From the cell containing the given text, extract its center point as (x, y) coordinate. 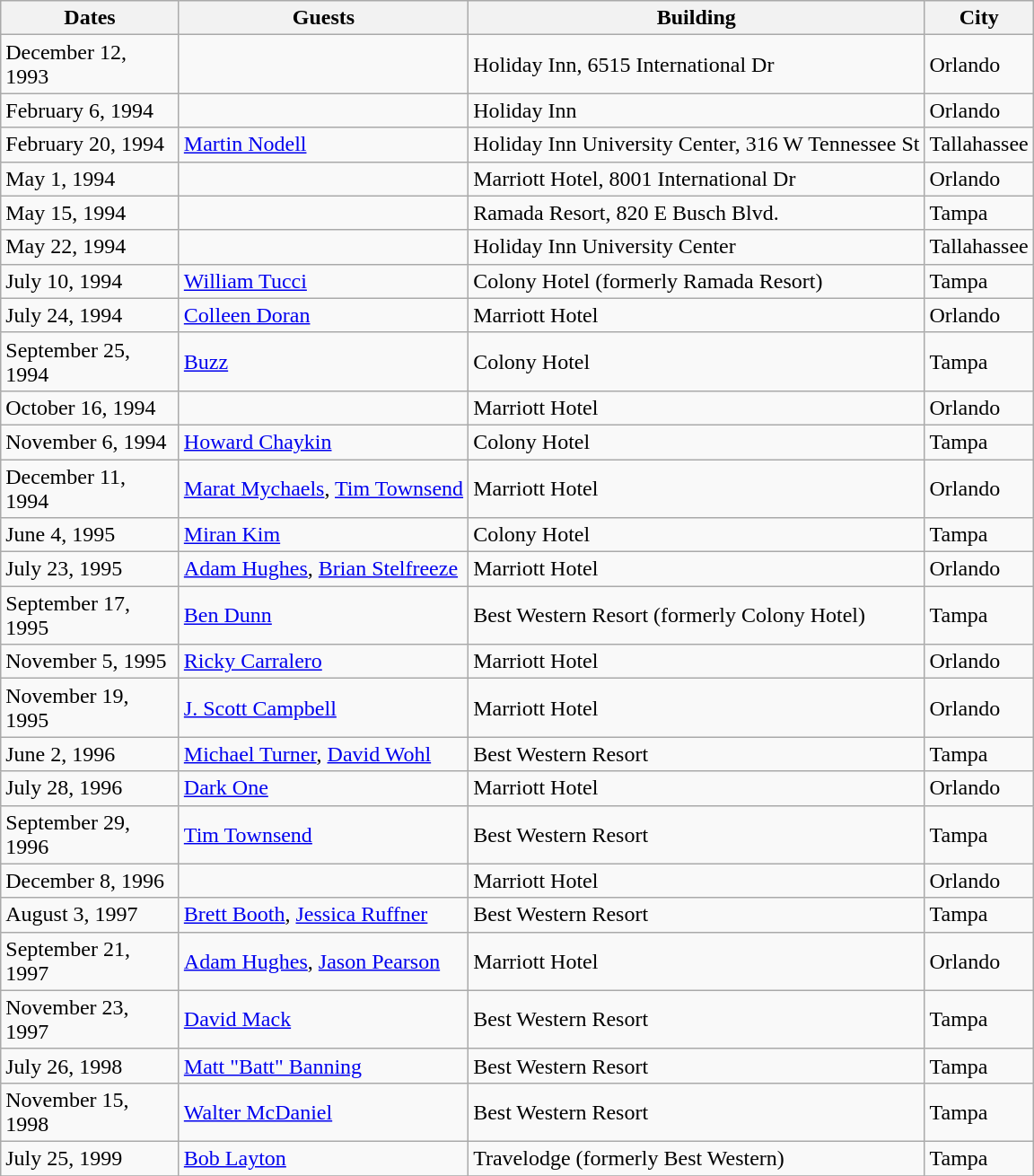
J. Scott Campbell (323, 707)
Ben Dunn (323, 616)
Martin Nodell (323, 145)
Marriott Hotel, 8001 International Dr (697, 179)
August 3, 1997 (90, 915)
Holiday Inn University Center (697, 247)
Holiday Inn (697, 110)
November 15, 1998 (90, 1111)
November 19, 1995 (90, 707)
July 26, 1998 (90, 1066)
David Mack (323, 1020)
November 5, 1995 (90, 662)
Brett Booth, Jessica Ruffner (323, 915)
Ricky Carralero (323, 662)
Marat Mychaels, Tim Townsend (323, 488)
July 23, 1995 (90, 569)
September 25, 1994 (90, 361)
Ramada Resort, 820 E Busch Blvd. (697, 213)
July 28, 1996 (90, 788)
Colony Hotel (formerly Ramada Resort) (697, 281)
Holiday Inn University Center, 316 W Tennessee St (697, 145)
November 23, 1997 (90, 1020)
Best Western Resort (formerly Colony Hotel) (697, 616)
Building (697, 18)
December 11, 1994 (90, 488)
Adam Hughes, Brian Stelfreeze (323, 569)
Colleen Doran (323, 315)
Dark One (323, 788)
May 1, 1994 (90, 179)
Dates (90, 18)
May 15, 1994 (90, 213)
June 4, 1995 (90, 535)
City (978, 18)
February 6, 1994 (90, 110)
July 25, 1999 (90, 1158)
September 21, 1997 (90, 961)
Buzz (323, 361)
William Tucci (323, 281)
September 29, 1996 (90, 835)
Howard Chaykin (323, 442)
Guests (323, 18)
November 6, 1994 (90, 442)
Adam Hughes, Jason Pearson (323, 961)
Miran Kim (323, 535)
September 17, 1995 (90, 616)
Travelodge (formerly Best Western) (697, 1158)
Holiday Inn, 6515 International Dr (697, 65)
Walter McDaniel (323, 1111)
July 24, 1994 (90, 315)
Tim Townsend (323, 835)
February 20, 1994 (90, 145)
June 2, 1996 (90, 754)
December 8, 1996 (90, 881)
December 12, 1993 (90, 65)
July 10, 1994 (90, 281)
Matt "Batt" Banning (323, 1066)
October 16, 1994 (90, 408)
Bob Layton (323, 1158)
Michael Turner, David Wohl (323, 754)
May 22, 1994 (90, 247)
